Identify which cell holds the provided text, then report its [X, Y] central coordinate. 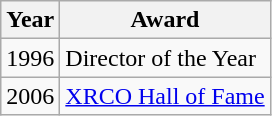
2006 [30, 96]
1996 [30, 58]
XRCO Hall of Fame [165, 96]
Director of the Year [165, 58]
Award [165, 20]
Year [30, 20]
